Return (x, y) of the center of cell containing provided text 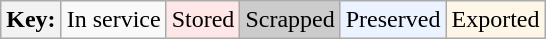
In service (114, 20)
Stored (203, 20)
Preserved (393, 20)
Scrapped (290, 20)
Key: (31, 20)
Exported (496, 20)
